Determine the (X, Y) coordinate at the center of the cell enclosing the given text.  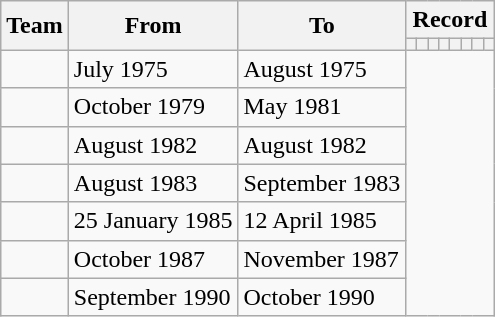
To (322, 26)
November 1987 (322, 259)
July 1975 (153, 69)
August 1983 (153, 183)
May 1981 (322, 107)
12 April 1985 (322, 221)
Team (35, 26)
25 January 1985 (153, 221)
October 1979 (153, 107)
September 1983 (322, 183)
October 1990 (322, 297)
October 1987 (153, 259)
August 1975 (322, 69)
Record (450, 20)
September 1990 (153, 297)
From (153, 26)
